Determine the (x, y) coordinate at the center of the cell enclosing the given text.  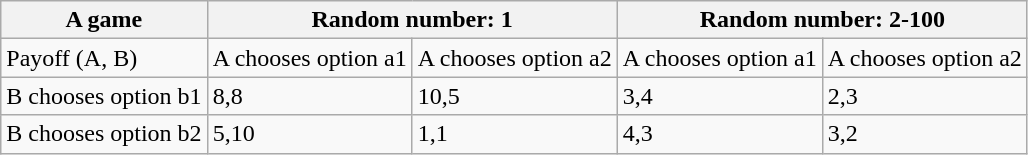
B chooses option b2 (104, 134)
Payoff (A, B) (104, 58)
B chooses option b1 (104, 96)
10,5 (514, 96)
Random number: 1 (412, 20)
3,2 (924, 134)
5,10 (310, 134)
1,1 (514, 134)
2,3 (924, 96)
A game (104, 20)
3,4 (720, 96)
Random number: 2-100 (822, 20)
8,8 (310, 96)
4,3 (720, 134)
